Provide the [X, Y] coordinate of the cell's center where the given text is located.  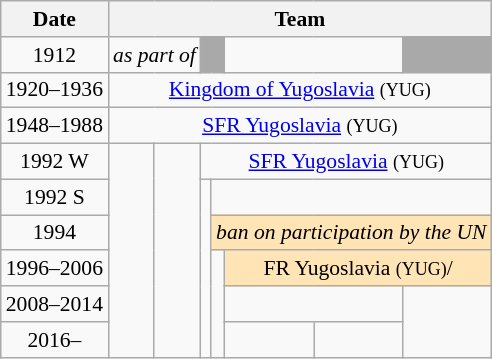
1996–2006 [54, 269]
Date [54, 19]
2016– [54, 340]
ban on participation by the UN [352, 233]
Team [300, 19]
1994 [54, 233]
1912 [54, 55]
Kingdom of Yugoslavia (YUG) [300, 90]
2008–2014 [54, 304]
FR Yugoslavia (YUG)/ [358, 269]
1920–1936 [54, 90]
1992 W [54, 162]
as part of [154, 55]
1948–1988 [54, 126]
1992 S [54, 197]
